Return the (X, Y) coordinate for the center point of the cell that contains the specified text.  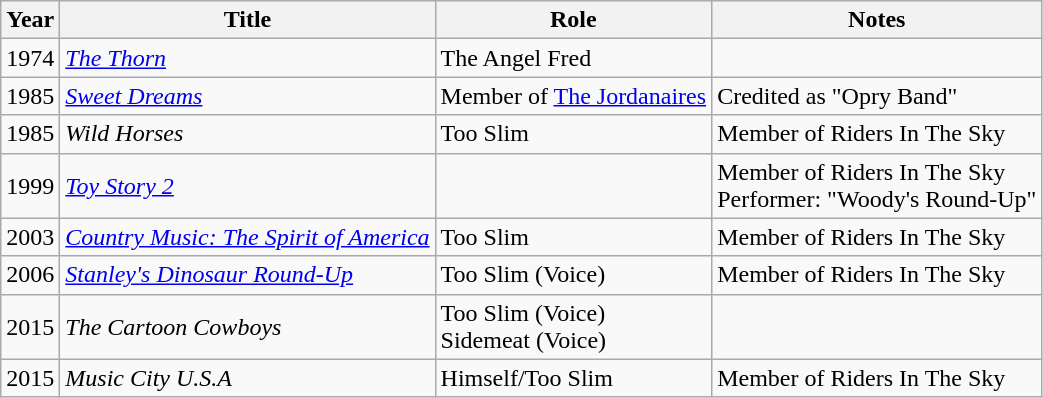
Toy Story 2 (248, 186)
Too Slim (Voice) (574, 275)
Member of The Jordanaires (574, 96)
2006 (30, 275)
Sweet Dreams (248, 96)
Stanley's Dinosaur Round-Up (248, 275)
Wild Horses (248, 134)
Year (30, 20)
1999 (30, 186)
Music City U.S.A (248, 378)
Role (574, 20)
Credited as "Opry Band" (877, 96)
Notes (877, 20)
1974 (30, 58)
2003 (30, 237)
Too Slim (Voice)Sidemeat (Voice) (574, 326)
Member of Riders In The SkyPerformer: "Woody's Round-Up" (877, 186)
Country Music: The Spirit of America (248, 237)
Title (248, 20)
The Thorn (248, 58)
Himself/Too Slim (574, 378)
The Cartoon Cowboys (248, 326)
The Angel Fred (574, 58)
